Scan for the cell matching the given text and deliver its [x, y] coordinate at center. 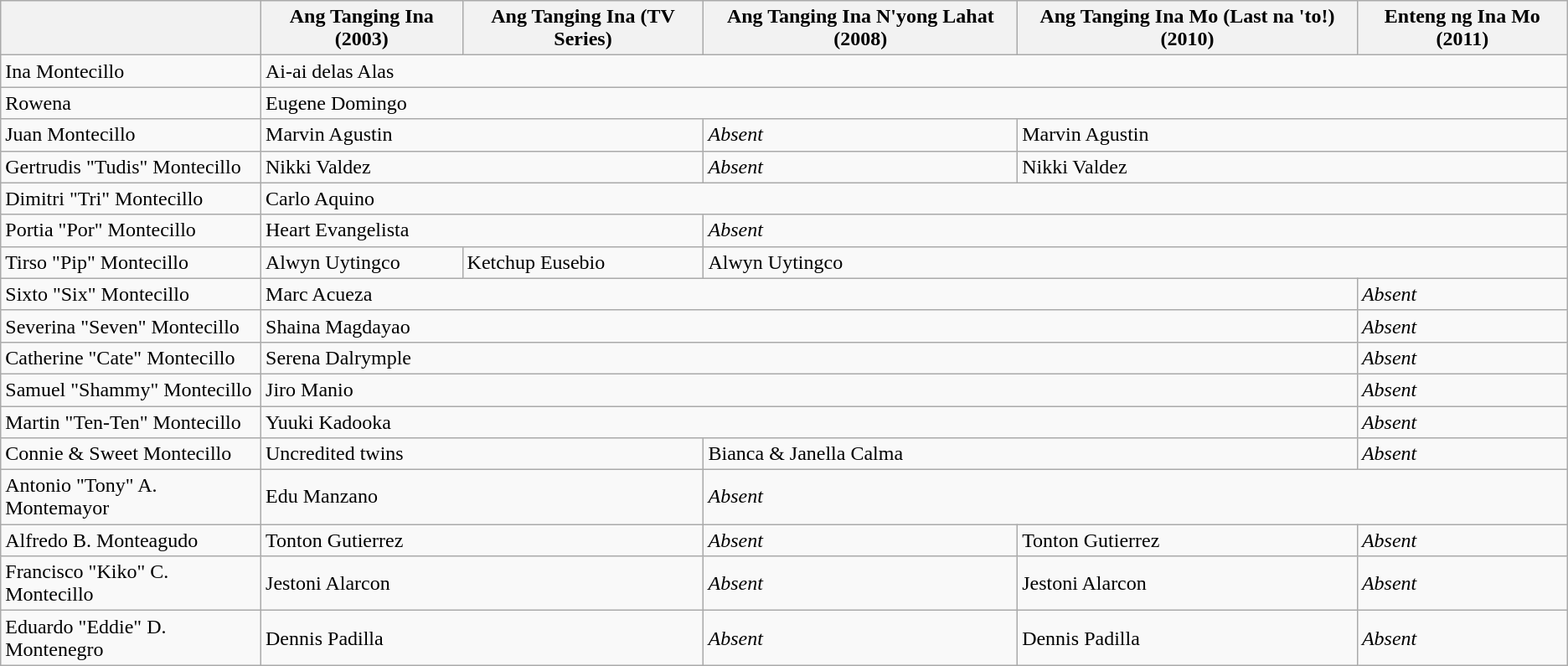
Ang Tanging Ina (2003) [362, 28]
Shaina Magdayao [809, 326]
Yuuki Kadooka [809, 421]
Bianca & Janella Calma [1030, 454]
Severina "Seven" Montecillo [131, 326]
Heart Evangelista [482, 230]
Ang Tanging Ina N'yong Lahat (2008) [861, 28]
Serena Dalrymple [809, 358]
Tirso "Pip" Montecillo [131, 262]
Ang Tanging Ina (TV Series) [583, 28]
Martin "Ten-Ten" Montecillo [131, 421]
Samuel "Shammy" Montecillo [131, 390]
Edu Manzano [482, 498]
Alfredo B. Monteagudo [131, 540]
Gertrudis "Tudis" Montecillo [131, 167]
Catherine "Cate" Montecillo [131, 358]
Antonio "Tony" A. Montemayor [131, 498]
Enteng ng Ina Mo (2011) [1462, 28]
Ina Montecillo [131, 71]
Ang Tanging Ina Mo (Last na 'to!) (2010) [1188, 28]
Marc Acueza [809, 294]
Dimitri "Tri" Montecillo [131, 199]
Eugene Domingo [915, 103]
Francisco "Kiko" C. Montecillo [131, 583]
Ketchup Eusebio [583, 262]
Uncredited twins [482, 454]
Eduardo "Eddie" D. Montenegro [131, 638]
Ai-ai delas Alas [915, 71]
Rowena [131, 103]
Connie & Sweet Montecillo [131, 454]
Sixto "Six" Montecillo [131, 294]
Juan Montecillo [131, 135]
Carlo Aquino [915, 199]
Portia "Por" Montecillo [131, 230]
Jiro Manio [809, 390]
